Extract the [X, Y] coordinate from the center of the cell holding the provided text.  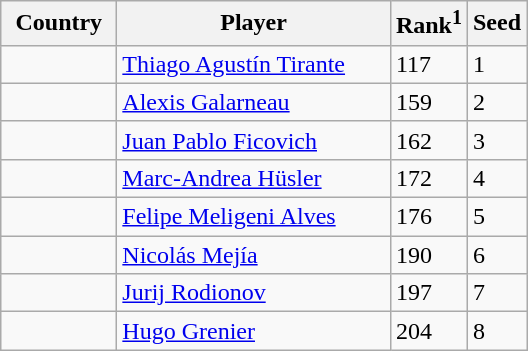
8 [496, 331]
Alexis Galarneau [254, 102]
3 [496, 140]
Juan Pablo Ficovich [254, 140]
Felipe Meligeni Alves [254, 217]
Thiago Agustín Tirante [254, 64]
Seed [496, 24]
159 [428, 102]
Rank1 [428, 24]
190 [428, 255]
Jurij Rodionov [254, 293]
176 [428, 217]
1 [496, 64]
Marc-Andrea Hüsler [254, 178]
2 [496, 102]
117 [428, 64]
6 [496, 255]
204 [428, 331]
Nicolás Mejía [254, 255]
Country [59, 24]
172 [428, 178]
4 [496, 178]
Player [254, 24]
7 [496, 293]
162 [428, 140]
197 [428, 293]
5 [496, 217]
Hugo Grenier [254, 331]
